Find where the given text appears and provide that cell's center as (X, Y) coordinate. 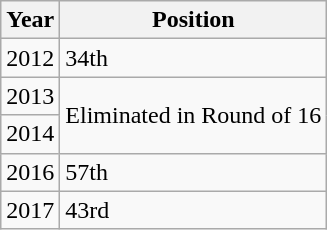
2013 (30, 96)
2017 (30, 210)
Year (30, 20)
2012 (30, 58)
2014 (30, 134)
Eliminated in Round of 16 (194, 115)
43rd (194, 210)
2016 (30, 172)
57th (194, 172)
Position (194, 20)
34th (194, 58)
